Provide the (X, Y) coordinate of the cell's center where the given text is located.  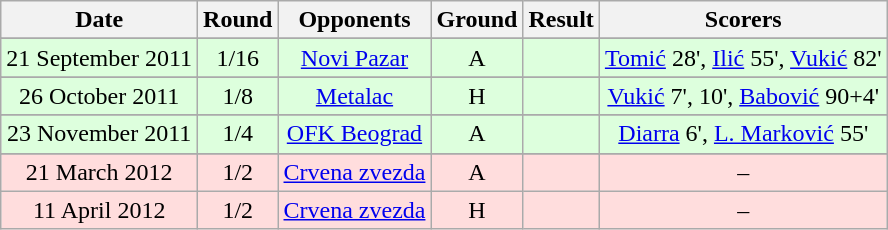
11 April 2012 (100, 210)
Metalac (354, 96)
OFK Beograd (354, 134)
Date (100, 20)
Result (561, 20)
Opponents (354, 20)
Tomić 28', Ilić 55', Vukić 82' (743, 58)
23 November 2011 (100, 134)
Vukić 7', 10', Babović 90+4' (743, 96)
1/8 (238, 96)
Round (238, 20)
21 September 2011 (100, 58)
Diarra 6', L. Marković 55' (743, 134)
1/16 (238, 58)
Ground (477, 20)
26 October 2011 (100, 96)
Scorers (743, 20)
1/4 (238, 134)
Novi Pazar (354, 58)
21 March 2012 (100, 172)
